Find where the given text appears and provide that cell's center as [x, y] coordinate. 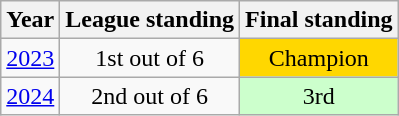
Champion [319, 58]
Year [30, 20]
League standing [150, 20]
2023 [30, 58]
3rd [319, 96]
1st out of 6 [150, 58]
Final standing [319, 20]
2024 [30, 96]
2nd out of 6 [150, 96]
